Return [X, Y] of the center of cell containing provided text 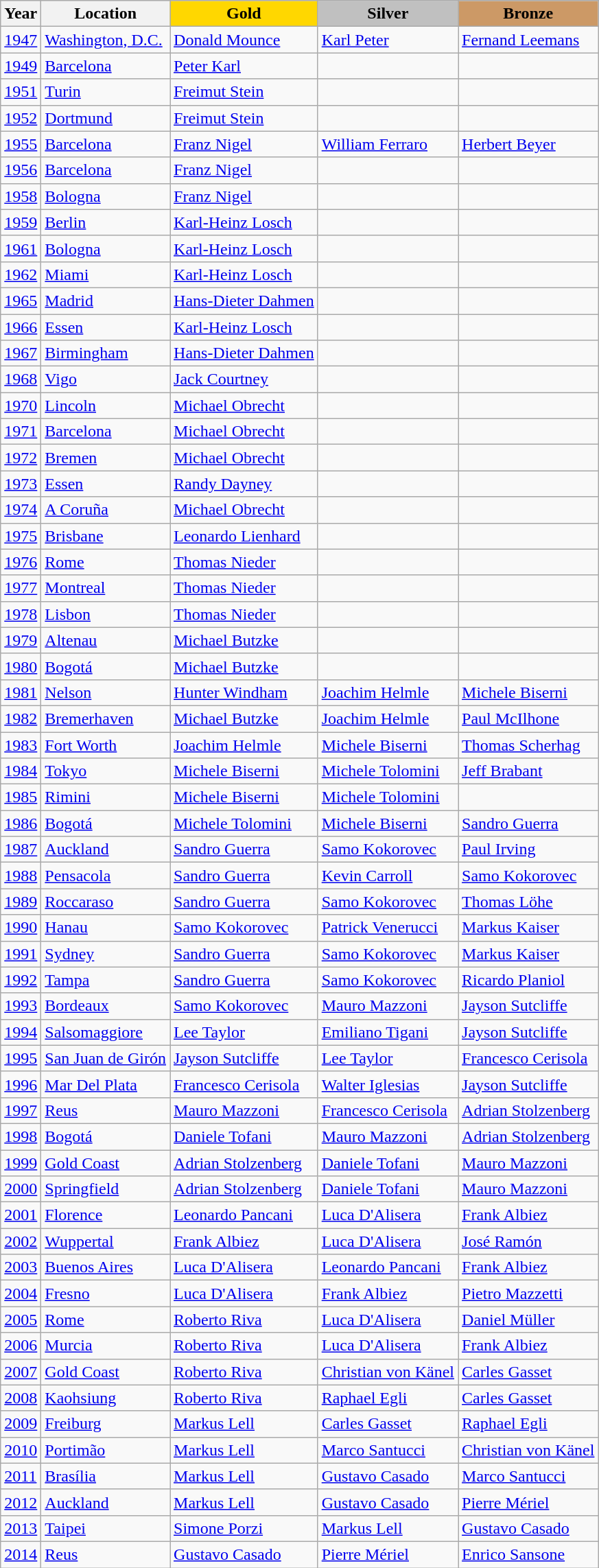
Silver [388, 14]
Karl Peter [388, 40]
2014 [21, 1554]
1962 [21, 274]
Springfield [106, 1189]
Thomas Scherhag [528, 745]
Vigo [106, 379]
2001 [21, 1215]
Bronze [528, 14]
1949 [21, 66]
Walter Iglesias [388, 1084]
Fernand Leemans [528, 40]
Pensacola [106, 876]
1999 [21, 1163]
2011 [21, 1476]
Gold [244, 14]
Turin [106, 92]
Madrid [106, 301]
2012 [21, 1502]
Patrick Venerucci [388, 928]
Lincoln [106, 406]
Jeff Brabant [528, 771]
Hunter Windham [244, 692]
Location [106, 14]
1959 [21, 222]
Daniel Müller [528, 1320]
Sydney [106, 954]
Brisbane [106, 536]
San Juan de Girón [106, 1058]
Jack Courtney [244, 379]
Salsomaggiore [106, 1032]
Donald Mounce [244, 40]
Kevin Carroll [388, 876]
2013 [21, 1528]
1970 [21, 406]
Miami [106, 274]
1994 [21, 1032]
Paul McIlhone [528, 718]
Portimão [106, 1450]
1982 [21, 718]
Pietro Mazzetti [528, 1294]
1979 [21, 640]
Roccaraso [106, 902]
Fresno [106, 1294]
A Coruña [106, 510]
2008 [21, 1398]
1981 [21, 692]
1997 [21, 1110]
1961 [21, 248]
1972 [21, 458]
Nelson [106, 692]
Kaohsiung [106, 1398]
1965 [21, 301]
1989 [21, 902]
Paul Irving [528, 850]
Wuppertal [106, 1241]
1955 [21, 144]
Randy Dayney [244, 484]
Tampa [106, 980]
William Ferraro [388, 144]
1958 [21, 196]
2009 [21, 1424]
Year [21, 14]
2010 [21, 1450]
1995 [21, 1058]
1978 [21, 614]
Montreal [106, 588]
1988 [21, 876]
Bremen [106, 458]
1977 [21, 588]
1974 [21, 510]
2006 [21, 1346]
Taipei [106, 1528]
1993 [21, 1006]
Murcia [106, 1346]
1975 [21, 536]
2005 [21, 1320]
1991 [21, 954]
Tokyo [106, 771]
Freiburg [106, 1424]
1986 [21, 823]
Hanau [106, 928]
Lisbon [106, 614]
2004 [21, 1294]
Fort Worth [106, 745]
1992 [21, 980]
Mar Del Plata [106, 1084]
2002 [21, 1241]
2003 [21, 1267]
Berlin [106, 222]
1976 [21, 562]
1985 [21, 797]
1967 [21, 353]
1987 [21, 850]
1990 [21, 928]
1951 [21, 92]
Simone Porzi [244, 1528]
2007 [21, 1372]
Bordeaux [106, 1006]
Ricardo Planiol [528, 980]
Peter Karl [244, 66]
Altenau [106, 640]
2000 [21, 1189]
1952 [21, 118]
Dortmund [106, 118]
Birmingham [106, 353]
Thomas Löhe [528, 902]
1968 [21, 379]
Herbert Beyer [528, 144]
1996 [21, 1084]
1984 [21, 771]
Rimini [106, 797]
Bremerhaven [106, 718]
Enrico Sansone [528, 1554]
1998 [21, 1136]
Emiliano Tigani [388, 1032]
Leonardo Lienhard [244, 536]
Brasília [106, 1476]
1966 [21, 327]
1983 [21, 745]
1947 [21, 40]
1973 [21, 484]
Buenos Aires [106, 1267]
1971 [21, 432]
Washington, D.C. [106, 40]
Florence [106, 1215]
1980 [21, 666]
José Ramón [528, 1241]
1956 [21, 170]
